Capture the cell that displays the provided text and extract its (X, Y) central coordinate. 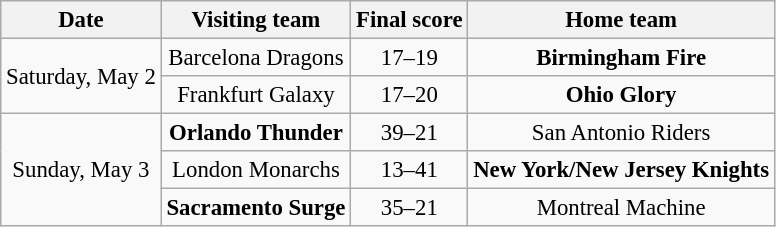
Visiting team (256, 20)
17–19 (410, 58)
Ohio Glory (622, 95)
Sunday, May 3 (81, 170)
Date (81, 20)
Final score (410, 20)
Barcelona Dragons (256, 58)
San Antonio Riders (622, 133)
Orlando Thunder (256, 133)
Birmingham Fire (622, 58)
35–21 (410, 208)
Frankfurt Galaxy (256, 95)
London Monarchs (256, 170)
Sacramento Surge (256, 208)
13–41 (410, 170)
Montreal Machine (622, 208)
Saturday, May 2 (81, 76)
Home team (622, 20)
New York/New Jersey Knights (622, 170)
17–20 (410, 95)
39–21 (410, 133)
